Return the [X, Y] coordinate for the center point of the cell that contains the specified text.  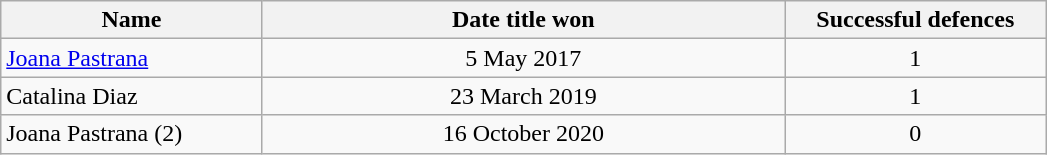
23 March 2019 [524, 96]
Name [132, 20]
5 May 2017 [524, 58]
Catalina Diaz [132, 96]
Joana Pastrana [132, 58]
0 [916, 134]
Joana Pastrana (2) [132, 134]
16 October 2020 [524, 134]
Date title won [524, 20]
Successful defences [916, 20]
